Find where the given text appears and provide that cell's center as [x, y] coordinate. 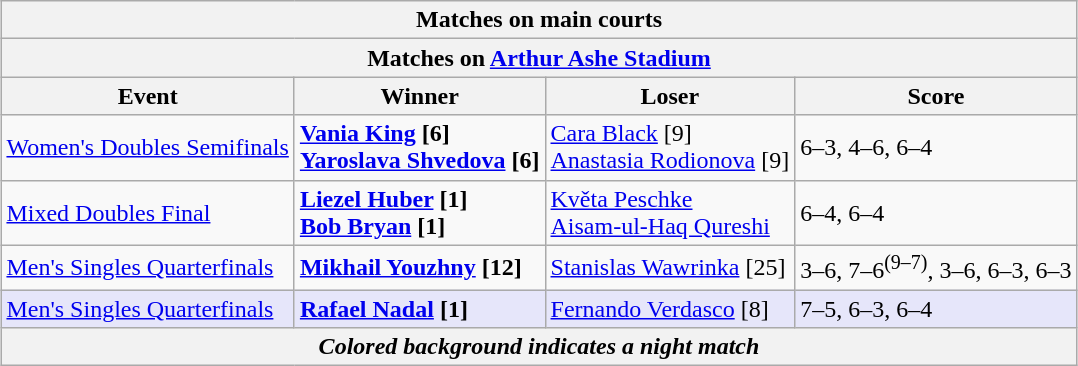
6–3, 4–6, 6–4 [936, 148]
6–4, 6–4 [936, 212]
Cara Black [9] Anastasia Rodionova [9] [670, 148]
Vania King [6] Yaroslava Shvedova [6] [420, 148]
Event [148, 96]
Score [936, 96]
Winner [420, 96]
Women's Doubles Semifinals [148, 148]
Mikhail Youzhny [12] [420, 268]
Mixed Doubles Final [148, 212]
Loser [670, 96]
Colored background indicates a night match [539, 347]
Matches on main courts [539, 20]
Rafael Nadal [1] [420, 309]
Liezel Huber [1] Bob Bryan [1] [420, 212]
7–5, 6–3, 6–4 [936, 309]
3–6, 7–6(9–7), 3–6, 6–3, 6–3 [936, 268]
Květa Peschke Aisam-ul-Haq Qureshi [670, 212]
Stanislas Wawrinka [25] [670, 268]
Fernando Verdasco [8] [670, 309]
Matches on Arthur Ashe Stadium [539, 58]
